Search for the cell housing the specified text and yield its [x, y] center coordinate. 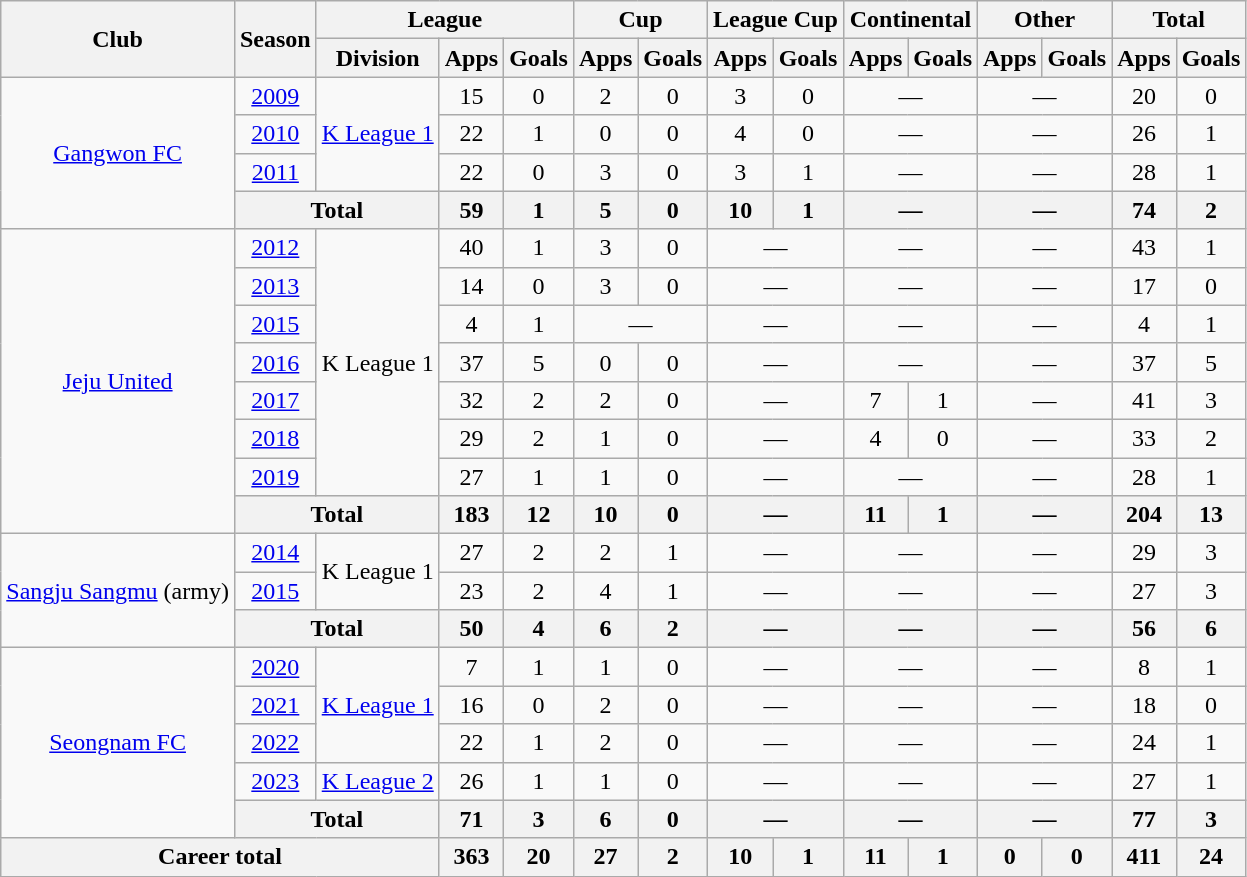
183 [471, 515]
411 [1144, 857]
2020 [275, 667]
Sangju Sangmu (army) [118, 591]
14 [471, 286]
2022 [275, 743]
Jeju United [118, 381]
K League 2 [378, 781]
59 [471, 210]
Club [118, 39]
41 [1144, 400]
League Cup [776, 20]
Continental [910, 20]
23 [471, 591]
Career total [220, 857]
2013 [275, 286]
32 [471, 400]
2016 [275, 362]
League [444, 20]
15 [471, 96]
40 [471, 248]
12 [539, 515]
Other [1045, 20]
Cup [640, 20]
16 [471, 705]
204 [1144, 515]
2011 [275, 172]
56 [1144, 629]
2010 [275, 134]
Division [378, 58]
43 [1144, 248]
77 [1144, 819]
33 [1144, 438]
2017 [275, 400]
2019 [275, 477]
17 [1144, 286]
2009 [275, 96]
13 [1211, 515]
363 [471, 857]
74 [1144, 210]
Season [275, 39]
2021 [275, 705]
18 [1144, 705]
50 [471, 629]
2012 [275, 248]
2018 [275, 438]
Seongnam FC [118, 743]
8 [1144, 667]
2023 [275, 781]
Gangwon FC [118, 153]
2014 [275, 553]
71 [471, 819]
